Locate the cell with the specified text and output its [X, Y] center coordinate. 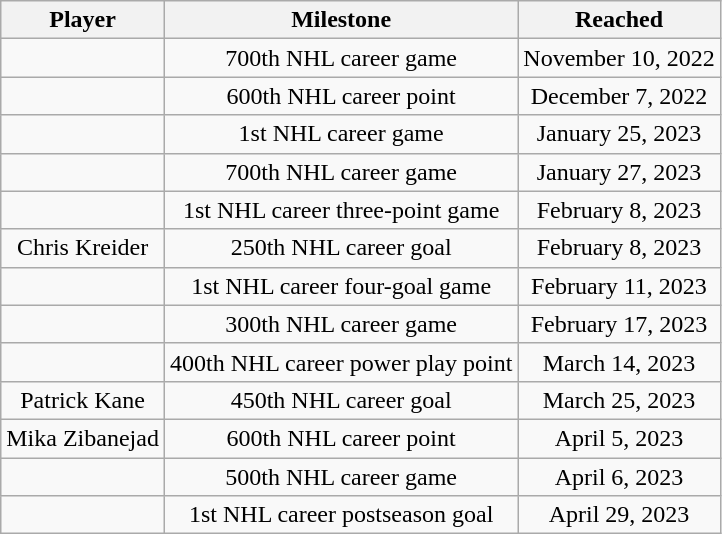
300th NHL career game [340, 324]
December 7, 2022 [619, 96]
1st NHL career three-point game [340, 210]
Reached [619, 20]
450th NHL career goal [340, 400]
250th NHL career goal [340, 248]
Chris Kreider [83, 248]
February 11, 2023 [619, 286]
Patrick Kane [83, 400]
1st NHL career four-goal game [340, 286]
500th NHL career game [340, 477]
January 27, 2023 [619, 172]
March 25, 2023 [619, 400]
January 25, 2023 [619, 134]
400th NHL career power play point [340, 362]
Mika Zibanejad [83, 438]
Milestone [340, 20]
Player [83, 20]
February 17, 2023 [619, 324]
1st NHL career postseason goal [340, 515]
November 10, 2022 [619, 58]
April 29, 2023 [619, 515]
April 5, 2023 [619, 438]
March 14, 2023 [619, 362]
1st NHL career game [340, 134]
April 6, 2023 [619, 477]
